Detect which cell encompasses the target text, then output its [X, Y] center coordinate. 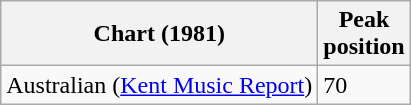
Chart (1981) [160, 34]
Peakposition [364, 34]
70 [364, 85]
Australian (Kent Music Report) [160, 85]
